Return the (x, y) coordinate for the center point of the cell that contains the specified text.  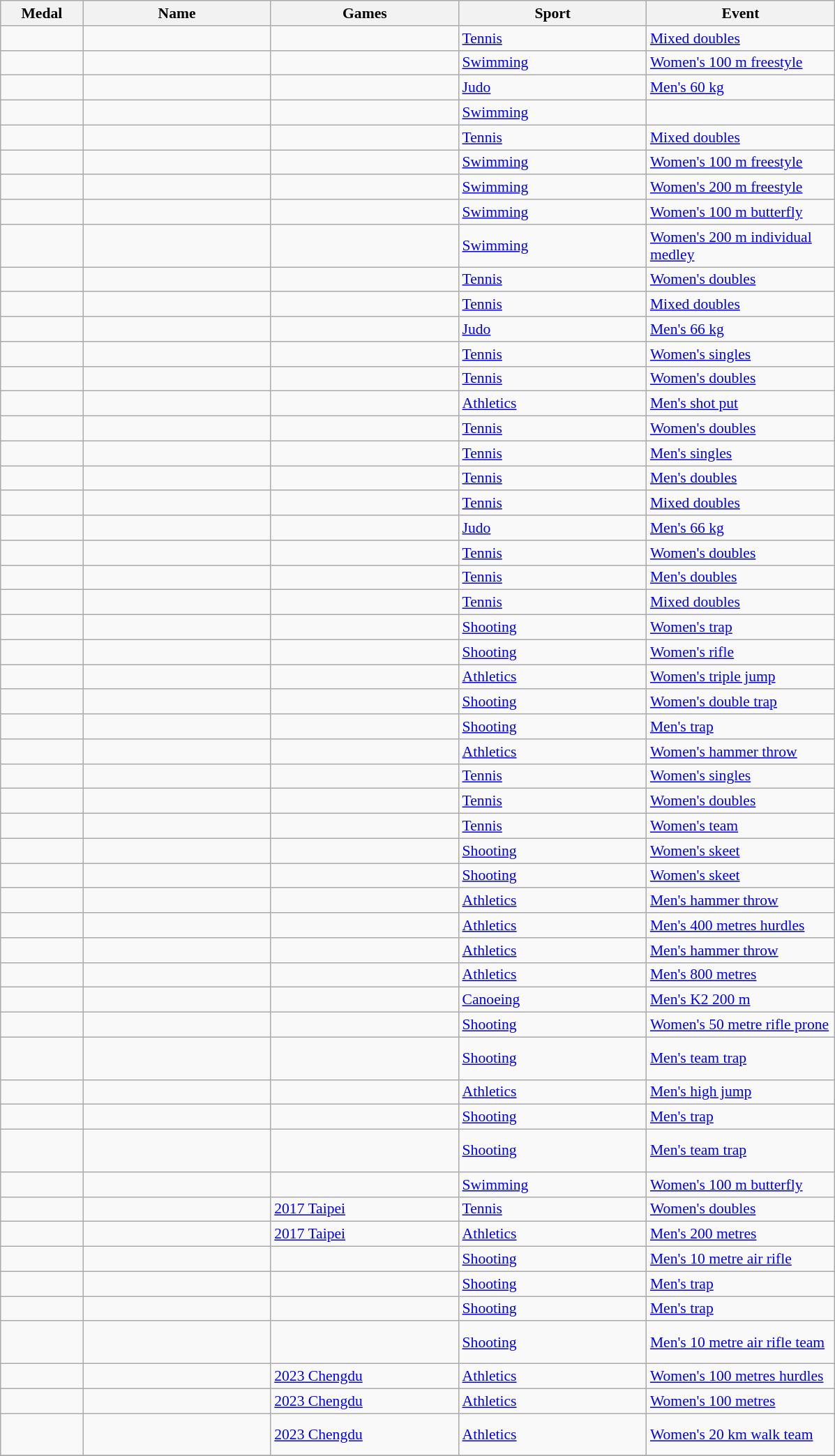
Women's hammer throw (741, 752)
Women's team (741, 826)
Women's trap (741, 628)
Women's double trap (741, 702)
Name (177, 13)
Men's 60 kg (741, 88)
Event (741, 13)
Women's 100 metres hurdles (741, 1377)
Men's high jump (741, 1092)
Men's 400 metres hurdles (741, 925)
Medal (42, 13)
Women's 50 metre rifle prone (741, 1025)
Women's 200 m freestyle (741, 188)
Men's 800 metres (741, 975)
Sport (552, 13)
Women's triple jump (741, 677)
Men's K2 200 m (741, 1000)
Men's shot put (741, 404)
Games (364, 13)
Women's 20 km walk team (741, 1435)
Women's 200 m individual medley (741, 245)
Women's rifle (741, 652)
Men's 10 metre air rifle (741, 1259)
Men's 200 metres (741, 1234)
Men's 10 metre air rifle team (741, 1343)
Women's 100 metres (741, 1401)
Canoeing (552, 1000)
Men's singles (741, 453)
